Locate the cell with the specified text and output its [x, y] center coordinate. 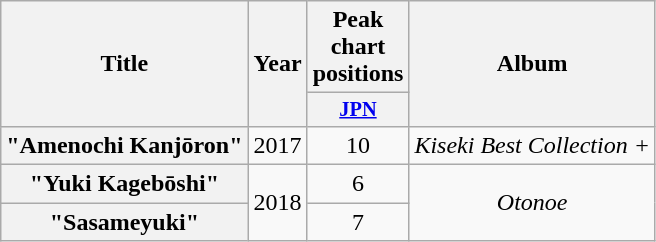
Year [278, 64]
"Amenochi Kanjōron" [124, 145]
"Sasameyuki" [124, 222]
6 [358, 184]
2018 [278, 203]
10 [358, 145]
Otonoe [532, 203]
Album [532, 64]
2017 [278, 145]
Title [124, 64]
Kiseki Best Collection + [532, 145]
JPN [358, 110]
7 [358, 222]
"Yuki Kagebōshi" [124, 184]
Peak chart positions [358, 47]
